Output the (x, y) coordinate of the center of the cell containing the given text.  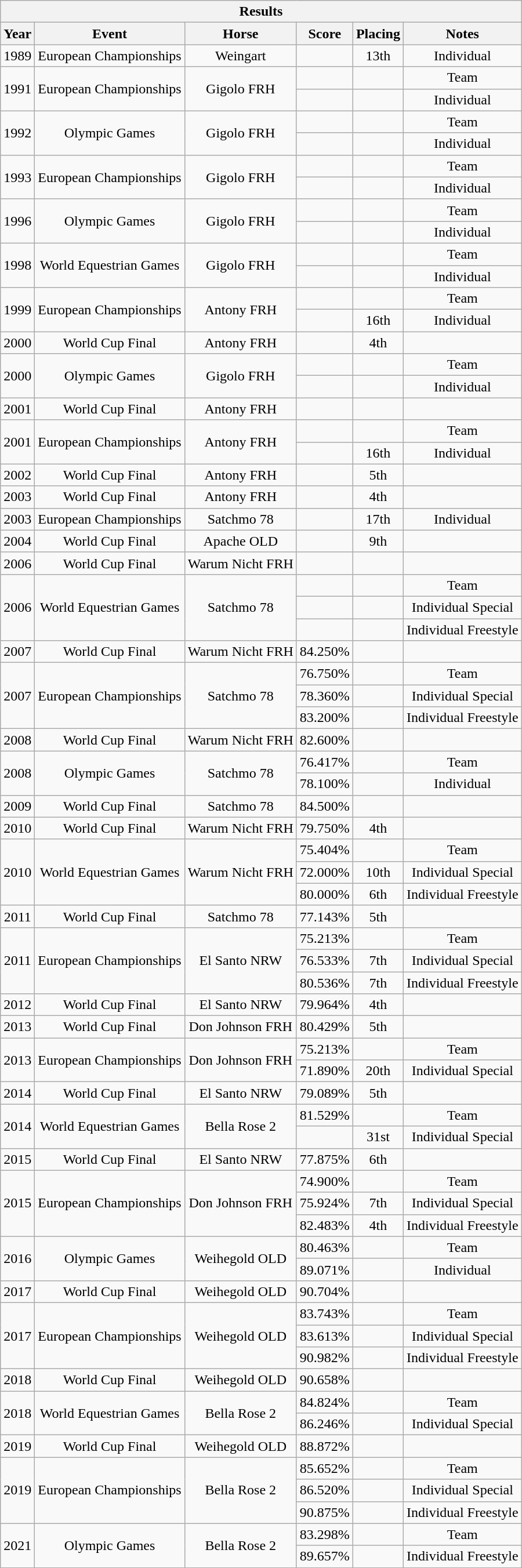
78.100% (325, 784)
86.520% (325, 1490)
90.658% (325, 1380)
2009 (17, 806)
86.246% (325, 1424)
31st (378, 1137)
83.613% (325, 1335)
2012 (17, 1005)
Year (17, 34)
2016 (17, 1258)
84.250% (325, 652)
Apache OLD (240, 541)
80.463% (325, 1247)
74.900% (325, 1181)
1992 (17, 133)
90.704% (325, 1291)
76.533% (325, 960)
88.872% (325, 1446)
89.071% (325, 1269)
81.529% (325, 1115)
75.924% (325, 1203)
72.000% (325, 872)
Score (325, 34)
80.536% (325, 983)
77.143% (325, 916)
1999 (17, 310)
1996 (17, 221)
20th (378, 1071)
78.360% (325, 696)
79.964% (325, 1005)
2002 (17, 475)
80.000% (325, 894)
2004 (17, 541)
Event (110, 34)
83.298% (325, 1534)
84.500% (325, 806)
Weingart (240, 56)
76.417% (325, 762)
Horse (240, 34)
10th (378, 872)
82.483% (325, 1225)
77.875% (325, 1159)
1998 (17, 265)
13th (378, 56)
82.600% (325, 740)
75.404% (325, 850)
1989 (17, 56)
Notes (462, 34)
83.200% (325, 718)
79.750% (325, 828)
17th (378, 519)
80.429% (325, 1027)
85.652% (325, 1468)
90.982% (325, 1358)
90.875% (325, 1512)
71.890% (325, 1071)
83.743% (325, 1313)
Placing (378, 34)
1993 (17, 177)
79.089% (325, 1093)
1991 (17, 89)
Results (261, 12)
9th (378, 541)
2021 (17, 1545)
84.824% (325, 1402)
76.750% (325, 674)
89.657% (325, 1556)
